From the cell containing the given text, extract its center point as [X, Y] coordinate. 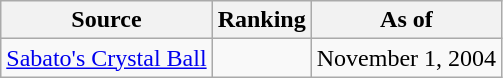
Ranking [262, 20]
Source [106, 20]
Sabato's Crystal Ball [106, 58]
As of [406, 20]
November 1, 2004 [406, 58]
